Find where the given text appears and provide that cell's center as [X, Y] coordinate. 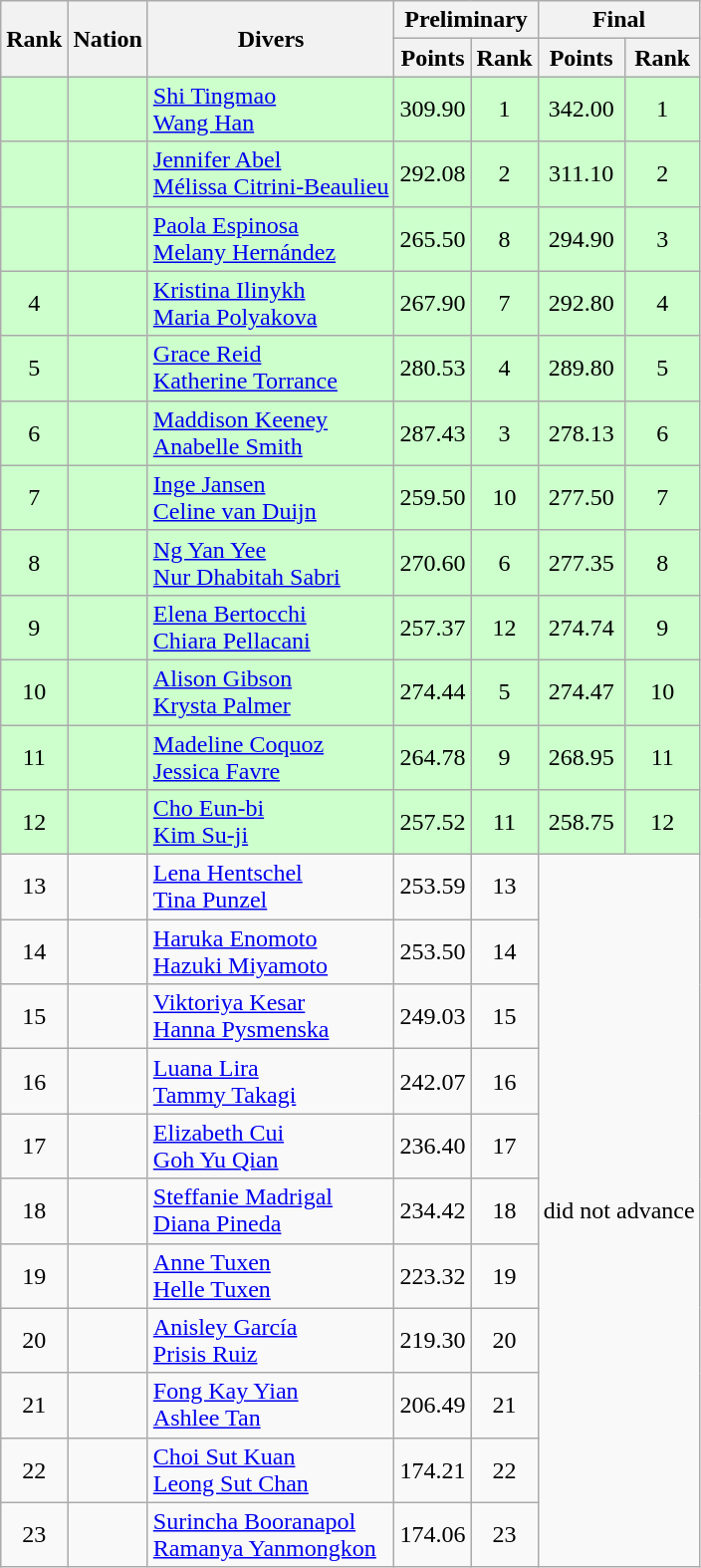
277.35 [582, 562]
did not advance [619, 1211]
Elizabeth CuiGoh Yu Qian [271, 1146]
Elena BertocchiChiara Pellacani [271, 628]
Kristina IlinykhMaria Polyakova [271, 303]
174.21 [432, 1470]
Viktoriya KesarHanna Pysmenska [271, 1016]
257.37 [432, 628]
206.49 [432, 1405]
292.80 [582, 303]
309.90 [432, 110]
Madeline CoquozJessica Favre [271, 757]
242.07 [432, 1082]
Haruka EnomotoHazuki Miyamoto [271, 952]
Maddison KeeneyAnabelle Smith [271, 432]
234.42 [432, 1211]
Divers [271, 39]
278.13 [582, 432]
Lena HentschelTina Punzel [271, 887]
265.50 [432, 239]
223.32 [432, 1275]
253.50 [432, 952]
Anisley GarcíaPrisis Ruiz [271, 1341]
Final [619, 20]
236.40 [432, 1146]
Fong Kay YianAshlee Tan [271, 1405]
Luana LiraTammy Takagi [271, 1082]
Ng Yan YeeNur Dhabitah Sabri [271, 562]
292.08 [432, 173]
Inge JansenCeline van Duijn [271, 498]
259.50 [432, 498]
219.30 [432, 1341]
Alison GibsonKrysta Palmer [271, 691]
253.59 [432, 887]
Jennifer AbelMélissa Citrini-Beaulieu [271, 173]
277.50 [582, 498]
267.90 [432, 303]
Paola EspinosaMelany Hernández [271, 239]
342.00 [582, 110]
258.75 [582, 823]
311.10 [582, 173]
287.43 [432, 432]
Grace ReidKatherine Torrance [271, 369]
274.74 [582, 628]
Anne TuxenHelle Tuxen [271, 1275]
Cho Eun-biKim Su-ji [271, 823]
274.47 [582, 691]
289.80 [582, 369]
264.78 [432, 757]
Choi Sut KuanLeong Sut Chan [271, 1470]
174.06 [432, 1534]
249.03 [432, 1016]
Nation [108, 39]
Preliminary [466, 20]
268.95 [582, 757]
Shi TingmaoWang Han [271, 110]
270.60 [432, 562]
Surincha BooranapolRamanya Yanmongkon [271, 1534]
280.53 [432, 369]
257.52 [432, 823]
274.44 [432, 691]
294.90 [582, 239]
Steffanie MadrigalDiana Pineda [271, 1211]
